Output the [X, Y] coordinate of the center of the cell containing the given text.  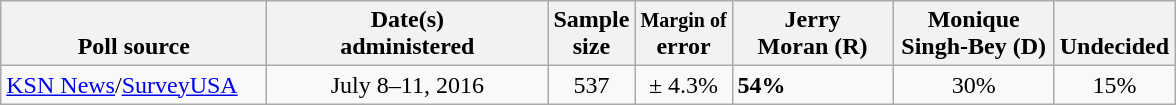
JerryMoran (R) [812, 34]
July 8–11, 2016 [408, 85]
MoniqueSingh-Bey (D) [974, 34]
30% [974, 85]
Margin oferror [684, 34]
54% [812, 85]
Undecided [1114, 34]
± 4.3% [684, 85]
15% [1114, 85]
Poll source [134, 34]
KSN News/SurveyUSA [134, 85]
Samplesize [592, 34]
537 [592, 85]
Date(s)administered [408, 34]
